Pinpoint the cell where the given text exists, returning its [x, y] midpoint coordinate. 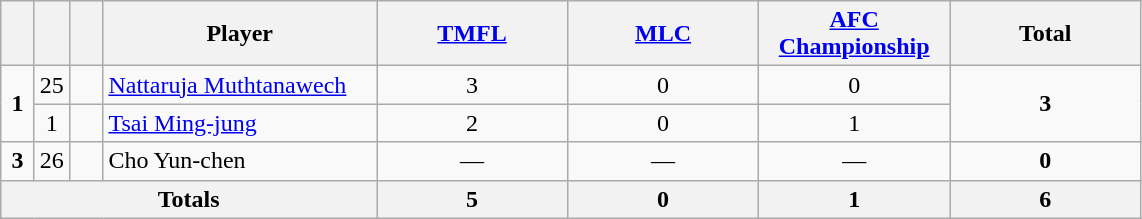
26 [52, 161]
AFC Championship [854, 34]
MLC [664, 34]
Player [240, 34]
Nattaruja Muthtanawech [240, 85]
TMFL [472, 34]
2 [472, 123]
5 [472, 199]
Totals [189, 199]
Cho Yun-chen [240, 161]
Total [1046, 34]
Tsai Ming-jung [240, 123]
6 [1046, 199]
25 [52, 85]
